From the cell containing the given text, extract its center point as [x, y] coordinate. 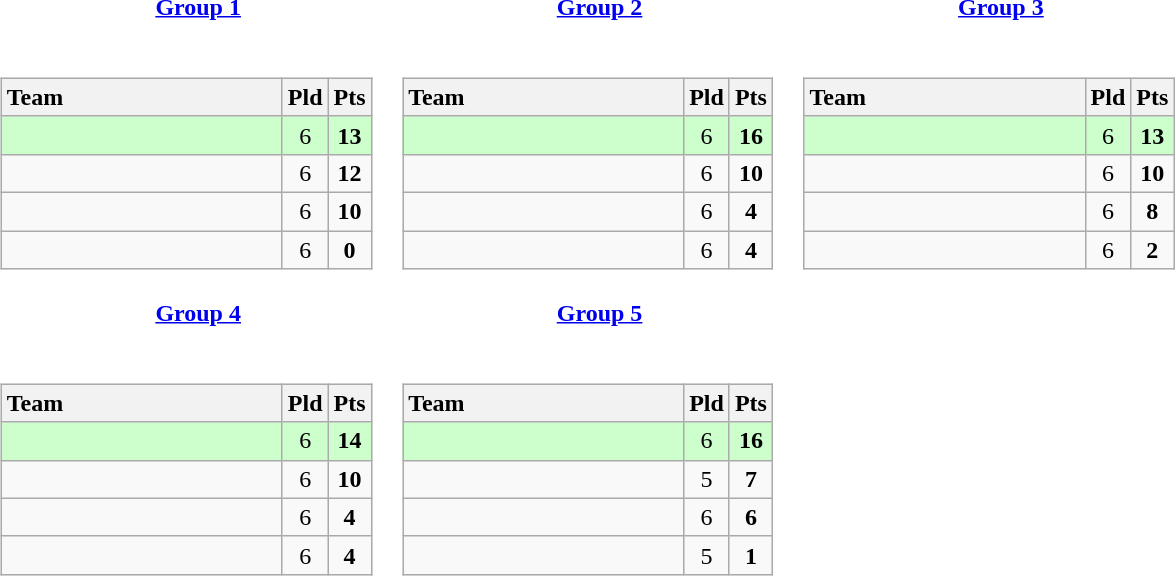
14 [350, 441]
12 [350, 173]
0 [350, 249]
Group 5 [599, 313]
2 [1152, 249]
Team Pld Pts 6 16 6 10 6 4 6 4 [599, 160]
1 [750, 555]
7 [750, 479]
8 [1152, 211]
